For the text-containing cell, return its midpoint in [X, Y] coordinate format. 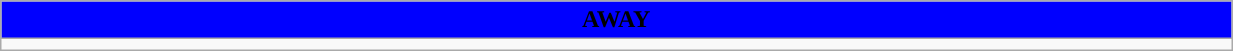
AWAY [616, 20]
